Find where the given text appears and provide that cell's center as [X, Y] coordinate. 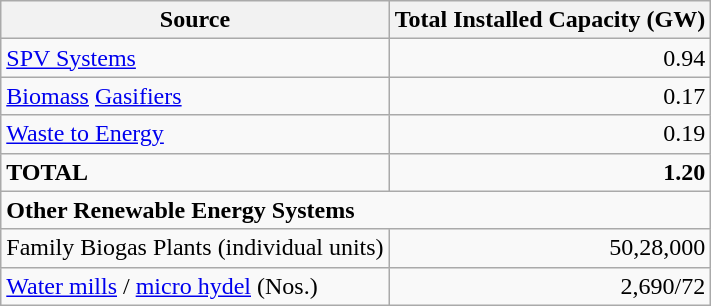
0.19 [550, 134]
50,28,000 [550, 248]
Biomass Gasifiers [195, 96]
Total Installed Capacity (GW) [550, 20]
1.20 [550, 172]
SPV Systems [195, 58]
Family Biogas Plants (individual units) [195, 248]
TOTAL [195, 172]
0.17 [550, 96]
Source [195, 20]
Waste to Energy [195, 134]
2,690/72 [550, 286]
Other Renewable Energy Systems [356, 210]
0.94 [550, 58]
Water mills / micro hydel (Nos.) [195, 286]
